Determine the [X, Y] coordinate at the center of the cell enclosing the given text.  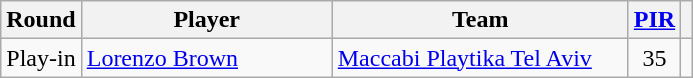
Play-in [41, 58]
Lorenzo Brown [206, 58]
PIR [654, 20]
Maccabi Playtika Tel Aviv [480, 58]
Team [480, 20]
35 [654, 58]
Round [41, 20]
Player [206, 20]
